Capture the cell that displays the provided text and extract its [X, Y] central coordinate. 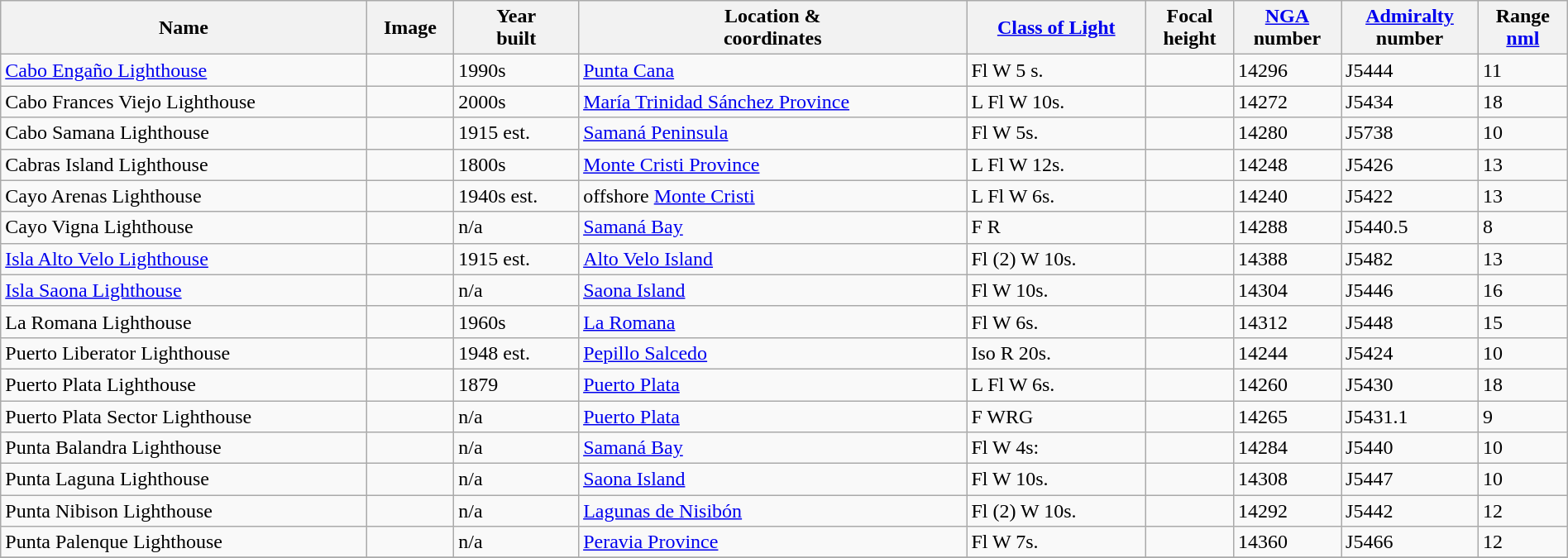
Puerto Liberator Lighthouse [184, 353]
14260 [1287, 384]
Samaná Peninsula [772, 133]
Yearbuilt [516, 28]
J5422 [1410, 196]
Punta Cana [772, 70]
Isla Saona Lighthouse [184, 290]
J5442 [1410, 511]
María Trinidad Sánchez Province [772, 102]
1990s [516, 70]
J5447 [1410, 479]
Image [410, 28]
11 [1523, 70]
J5431.1 [1410, 416]
Cayo Vigna Lighthouse [184, 227]
1800s [516, 165]
La Romana [772, 322]
J5426 [1410, 165]
Fl W 7s. [1057, 542]
Cabo Samana Lighthouse [184, 133]
J5430 [1410, 384]
14265 [1287, 416]
Iso R 20s. [1057, 353]
8 [1523, 227]
Puerto Plata Lighthouse [184, 384]
1948 est. [516, 353]
14240 [1287, 196]
Rangenml [1523, 28]
Monte Cristi Province [772, 165]
Alto Velo Island [772, 259]
F R [1057, 227]
J5434 [1410, 102]
Cayo Arenas Lighthouse [184, 196]
Cabras Island Lighthouse [184, 165]
14312 [1287, 322]
J5440.5 [1410, 227]
Cabo Engaño Lighthouse [184, 70]
14248 [1287, 165]
Focalheight [1190, 28]
14296 [1287, 70]
J5738 [1410, 133]
15 [1523, 322]
NGAnumber [1287, 28]
L Fl W 12s. [1057, 165]
Fl W 4s: [1057, 448]
Fl W 6s. [1057, 322]
Punta Palenque Lighthouse [184, 542]
1940s est. [516, 196]
J5440 [1410, 448]
J5446 [1410, 290]
Admiraltynumber [1410, 28]
Lagunas de Nisibón [772, 511]
Location &coordinates [772, 28]
14288 [1287, 227]
16 [1523, 290]
J5424 [1410, 353]
14292 [1287, 511]
J5448 [1410, 322]
Puerto Plata Sector Lighthouse [184, 416]
14284 [1287, 448]
9 [1523, 416]
14244 [1287, 353]
14304 [1287, 290]
Cabo Frances Viejo Lighthouse [184, 102]
L Fl W 10s. [1057, 102]
14360 [1287, 542]
Fl W 5s. [1057, 133]
F WRG [1057, 416]
Fl W 5 s. [1057, 70]
offshore Monte Cristi [772, 196]
Class of Light [1057, 28]
14308 [1287, 479]
14280 [1287, 133]
Name [184, 28]
J5466 [1410, 542]
1960s [516, 322]
1879 [516, 384]
J5444 [1410, 70]
Isla Alto Velo Lighthouse [184, 259]
Peravia Province [772, 542]
Punta Balandra Lighthouse [184, 448]
Punta Nibison Lighthouse [184, 511]
La Romana Lighthouse [184, 322]
14272 [1287, 102]
14388 [1287, 259]
Punta Laguna Lighthouse [184, 479]
2000s [516, 102]
J5482 [1410, 259]
Pepillo Salcedo [772, 353]
